Capture the cell that displays the provided text and extract its (X, Y) central coordinate. 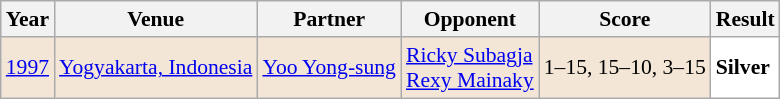
Year (28, 19)
Score (625, 19)
Venue (156, 19)
Yogyakarta, Indonesia (156, 68)
Ricky Subagja Rexy Mainaky (470, 68)
Yoo Yong-sung (329, 68)
Result (746, 19)
Partner (329, 19)
1–15, 15–10, 3–15 (625, 68)
1997 (28, 68)
Opponent (470, 19)
Silver (746, 68)
